Provide the (X, Y) coordinate of the cell's center where the given text is located.  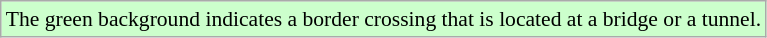
The green background indicates a border crossing that is located at a bridge or a tunnel. (384, 19)
